Provide the (x, y) coordinate of the cell's center where the given text is located.  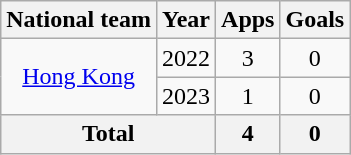
Year (186, 20)
Apps (248, 20)
1 (248, 96)
3 (248, 58)
Total (108, 134)
4 (248, 134)
2023 (186, 96)
National team (79, 20)
Hong Kong (79, 77)
2022 (186, 58)
Goals (315, 20)
